For the text-containing cell, return its midpoint in (x, y) coordinate format. 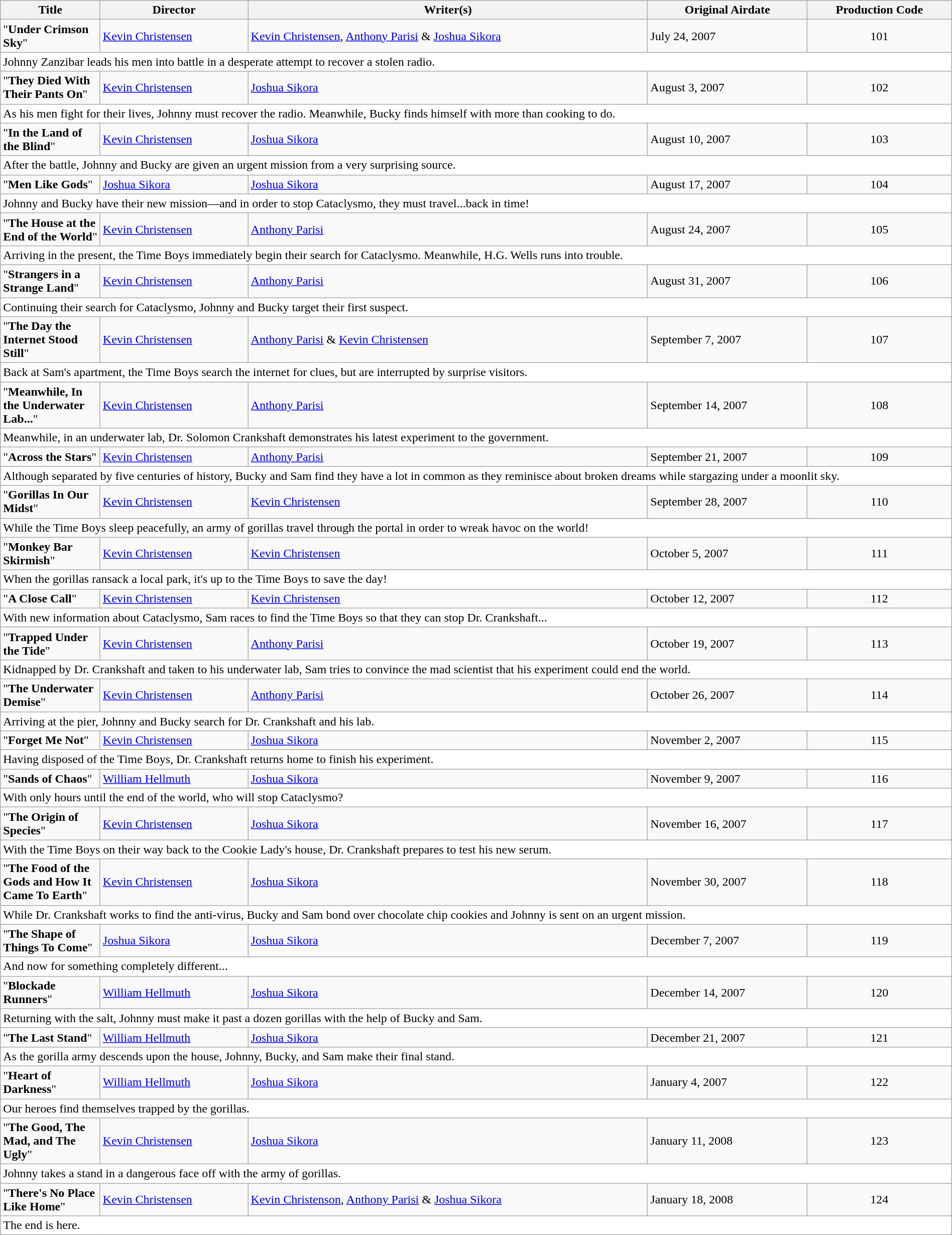
Kidnapped by Dr. Crankshaft and taken to his underwater lab, Sam tries to convince the mad scientist that his experiment could end the world. (476, 669)
"The Good, The Mad, and The Ugly" (50, 1141)
November 9, 2007 (728, 779)
August 10, 2007 (728, 140)
115 (879, 740)
118 (879, 882)
105 (879, 229)
"In the Land of the Blind" (50, 140)
While the Time Boys sleep peacefully, an army of gorillas travel through the portal in order to wreak havoc on the world! (476, 528)
January 18, 2008 (728, 1200)
September 21, 2007 (728, 457)
"The House at the End of the World" (50, 229)
Anthony Parisi & Kevin Christensen (448, 340)
120 (879, 992)
"Trapped Under the Tide" (50, 644)
"They Died With Their Pants On" (50, 87)
August 31, 2007 (728, 281)
"The Food of the Gods and How It Came To Earth" (50, 882)
Title (50, 10)
"Men Like Gods" (50, 184)
Arriving in the present, the Time Boys immediately begin their search for Cataclysmo. Meanwhile, H.G. Wells runs into trouble. (476, 255)
January 11, 2008 (728, 1141)
"The Origin of Species" (50, 823)
102 (879, 87)
111 (879, 553)
"The Shape of Things To Come" (50, 941)
110 (879, 502)
117 (879, 823)
124 (879, 1200)
December 21, 2007 (728, 1037)
August 3, 2007 (728, 87)
October 19, 2007 (728, 644)
"Meanwhile, In the Underwater Lab..." (50, 405)
112 (879, 598)
When the gorillas ransack a local park, it's up to the Time Boys to save the day! (476, 579)
August 24, 2007 (728, 229)
September 28, 2007 (728, 502)
As the gorilla army descends upon the house, Johnny, Bucky, and Sam make their final stand. (476, 1056)
"The Last Stand" (50, 1037)
September 7, 2007 (728, 340)
The end is here. (476, 1225)
"Forget Me Not" (50, 740)
Back at Sam's apartment, the Time Boys search the internet for clues, but are interrupted by surprise visitors. (476, 373)
With only hours until the end of the world, who will stop Cataclysmo? (476, 798)
"A Close Call" (50, 598)
"The Underwater Demise" (50, 695)
July 24, 2007 (728, 36)
Writer(s) (448, 10)
November 30, 2007 (728, 882)
Kevin Christensen, Anthony Parisi & Joshua Sikora (448, 36)
Johnny Zanzibar leads his men into battle in a desperate attempt to recover a stolen radio. (476, 62)
116 (879, 779)
"Sands of Chaos" (50, 779)
"Gorillas In Our Midst" (50, 502)
"Strangers in a Strange Land" (50, 281)
Production Code (879, 10)
With new information about Cataclysmo, Sam races to find the Time Boys so that they can stop Dr. Crankshaft... (476, 617)
Original Airdate (728, 10)
108 (879, 405)
November 2, 2007 (728, 740)
104 (879, 184)
"Across the Stars" (50, 457)
August 17, 2007 (728, 184)
Returning with the salt, Johnny must make it past a dozen gorillas with the help of Bucky and Sam. (476, 1018)
October 12, 2007 (728, 598)
As his men fight for their lives, Johnny must recover the radio. Meanwhile, Bucky finds himself with more than cooking to do. (476, 113)
106 (879, 281)
"Heart of Darkness" (50, 1082)
103 (879, 140)
"The Day the Internet Stood Still" (50, 340)
After the battle, Johnny and Bucky are given an urgent mission from a very surprising source. (476, 165)
Arriving at the pier, Johnny and Bucky search for Dr. Crankshaft and his lab. (476, 721)
"Monkey Bar Skirmish" (50, 553)
Johnny and Bucky have their new mission—and in order to stop Cataclysmo, they must travel...back in time! (476, 203)
123 (879, 1141)
Our heroes find themselves trapped by the gorillas. (476, 1108)
"Under Crimson Sky" (50, 36)
Director (174, 10)
Kevin Christenson, Anthony Parisi & Joshua Sikora (448, 1200)
121 (879, 1037)
October 26, 2007 (728, 695)
113 (879, 644)
November 16, 2007 (728, 823)
Johnny takes a stand in a dangerous face off with the army of gorillas. (476, 1174)
"Blockade Runners" (50, 992)
119 (879, 941)
January 4, 2007 (728, 1082)
December 7, 2007 (728, 941)
While Dr. Crankshaft works to find the anti-virus, Bucky and Sam bond over chocolate chip cookies and Johnny is sent on an urgent mission. (476, 915)
Continuing their search for Cataclysmo, Johnny and Bucky target their first suspect. (476, 307)
101 (879, 36)
122 (879, 1082)
109 (879, 457)
And now for something completely different... (476, 966)
December 14, 2007 (728, 992)
"There's No Place Like Home" (50, 1200)
107 (879, 340)
114 (879, 695)
Having disposed of the Time Boys, Dr. Crankshaft returns home to finish his experiment. (476, 760)
Meanwhile, in an underwater lab, Dr. Solomon Crankshaft demonstrates his latest experiment to the government. (476, 438)
October 5, 2007 (728, 553)
September 14, 2007 (728, 405)
With the Time Boys on their way back to the Cookie Lady's house, Dr. Crankshaft prepares to test his new serum. (476, 849)
